Return the [X, Y] coordinate for the center point of the cell that contains the specified text.  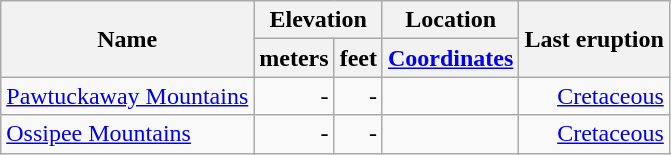
Name [128, 39]
Last eruption [594, 39]
Pawtuckaway Mountains [128, 96]
Location [450, 20]
Coordinates [450, 58]
Elevation [318, 20]
Ossipee Mountains [128, 134]
meters [294, 58]
feet [358, 58]
